Extract the [x, y] coordinate from the center of the cell holding the provided text.  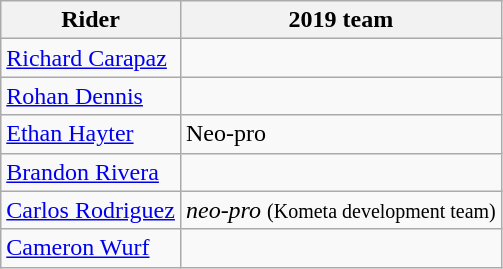
Richard Carapaz [91, 58]
Brandon Rivera [91, 172]
Ethan Hayter [91, 134]
Rider [91, 20]
Neo-pro [340, 134]
Rohan Dennis [91, 96]
Cameron Wurf [91, 248]
2019 team [340, 20]
neo-pro (Kometa development team) [340, 210]
Carlos Rodriguez [91, 210]
